Return the [X, Y] coordinate for the center point of the cell that contains the specified text.  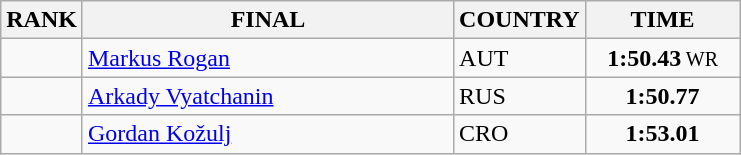
RANK [42, 20]
TIME [662, 20]
1:50.77 [662, 96]
1:50.43 WR [662, 58]
CRO [520, 134]
COUNTRY [520, 20]
FINAL [268, 20]
AUT [520, 58]
1:53.01 [662, 134]
Arkady Vyatchanin [268, 96]
Gordan Kožulj [268, 134]
RUS [520, 96]
Markus Rogan [268, 58]
